Return [x, y] of the center of cell containing provided text 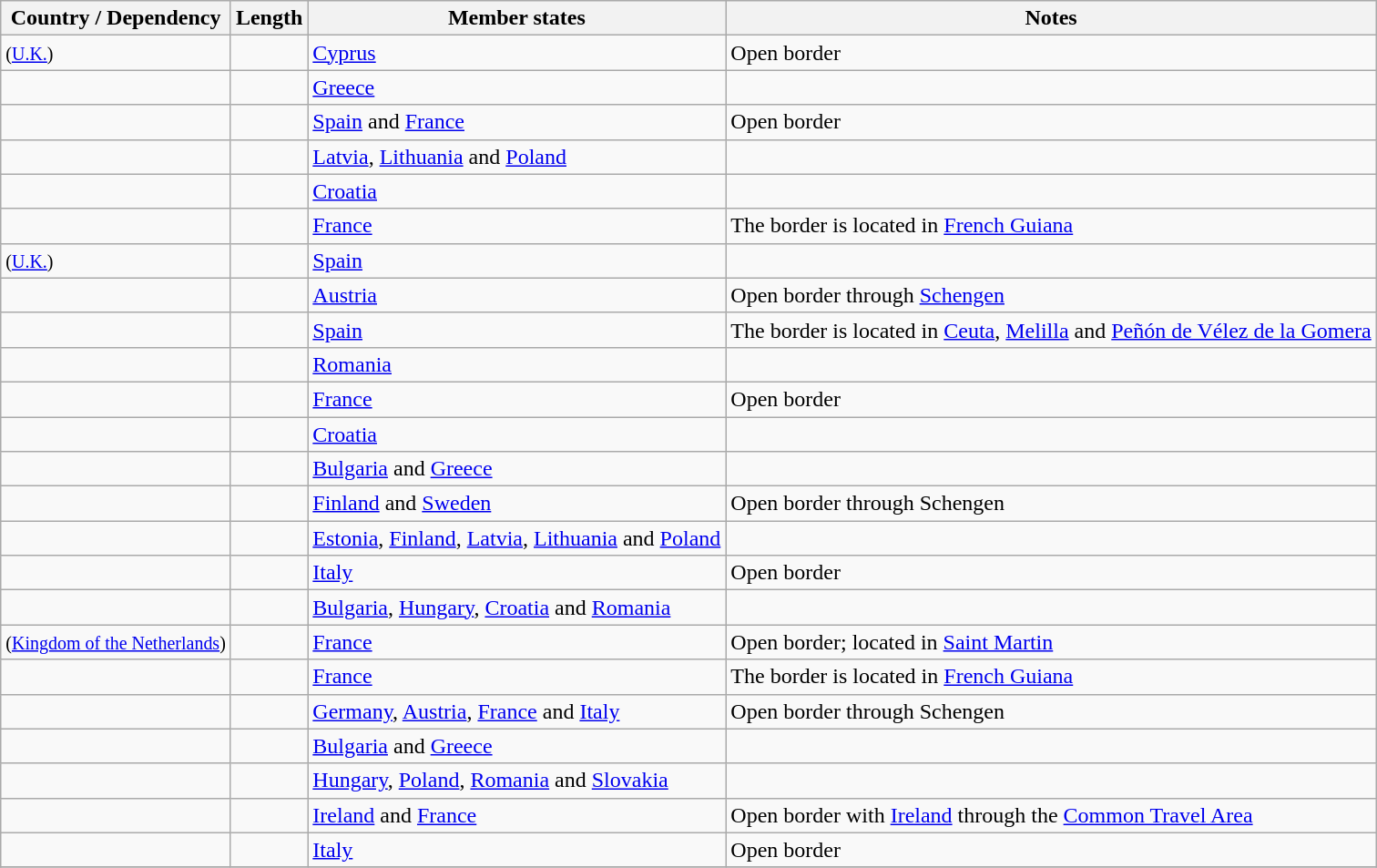
Member states [517, 18]
Country / Dependency [117, 18]
(Kingdom of the Netherlands) [117, 642]
Finland and Sweden [517, 504]
Austria [517, 295]
Open border with Ireland through the Common Travel Area [1051, 815]
Estonia, Finland, Latvia, Lithuania and Poland [517, 538]
Greece [517, 87]
Romania [517, 364]
Length [269, 18]
Spain and France [517, 122]
The border is located in Ceuta, Melilla and Peñón de Vélez de la Gomera [1051, 330]
Ireland and France [517, 815]
Germany, Austria, France and Italy [517, 711]
Notes [1051, 18]
Cyprus [517, 53]
Open border; located in Saint Martin [1051, 642]
Hungary, Poland, Romania and Slovakia [517, 781]
Latvia, Lithuania and Poland [517, 157]
Bulgaria, Hungary, Croatia and Romania [517, 608]
